Locate the cell with the specified text and output its [X, Y] center coordinate. 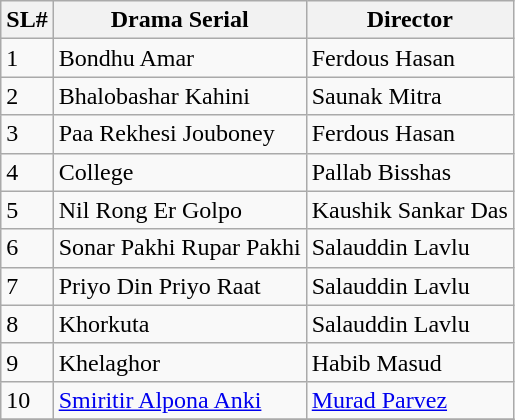
Bhalobashar Kahini [180, 96]
Priyo Din Priyo Raat [180, 286]
Pallab Bisshas [410, 172]
4 [27, 172]
Habib Masud [410, 362]
3 [27, 134]
Bondhu Amar [180, 58]
College [180, 172]
7 [27, 286]
6 [27, 248]
Nil Rong Er Golpo [180, 210]
SL# [27, 20]
2 [27, 96]
Kaushik Sankar Das [410, 210]
9 [27, 362]
10 [27, 400]
Drama Serial [180, 20]
Director [410, 20]
Khorkuta [180, 324]
Murad Parvez [410, 400]
Paa Rekhesi Jouboney [180, 134]
5 [27, 210]
Sonar Pakhi Rupar Pakhi [180, 248]
1 [27, 58]
8 [27, 324]
Khelaghor [180, 362]
Smiritir Alpona Anki [180, 400]
Saunak Mitra [410, 96]
